Locate the cell with the specified text and output its (X, Y) center coordinate. 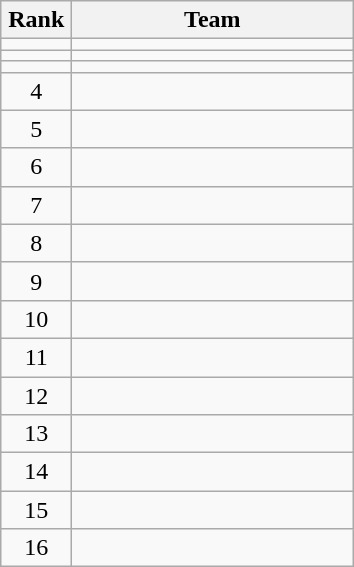
6 (36, 167)
15 (36, 510)
11 (36, 357)
Team (212, 20)
5 (36, 129)
Rank (36, 20)
14 (36, 472)
12 (36, 395)
4 (36, 91)
9 (36, 281)
7 (36, 205)
8 (36, 243)
13 (36, 434)
16 (36, 548)
10 (36, 319)
